Search for the cell housing the specified text and yield its [x, y] center coordinate. 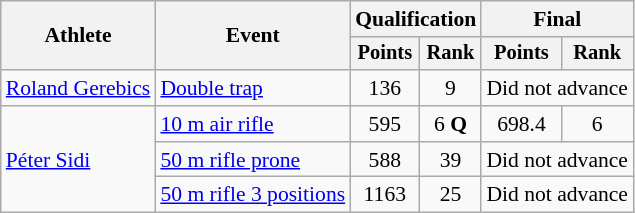
39 [450, 160]
25 [450, 195]
136 [384, 88]
Péter Sidi [78, 160]
1163 [384, 195]
Event [252, 36]
Athlete [78, 36]
588 [384, 160]
6 [597, 124]
10 m air rifle [252, 124]
595 [384, 124]
6 Q [450, 124]
Qualification [416, 19]
Double trap [252, 88]
9 [450, 88]
Final [557, 19]
Roland Gerebics [78, 88]
50 m rifle prone [252, 160]
50 m rifle 3 positions [252, 195]
698.4 [521, 124]
